Return the [x, y] coordinate for the center point of the cell that contains the specified text.  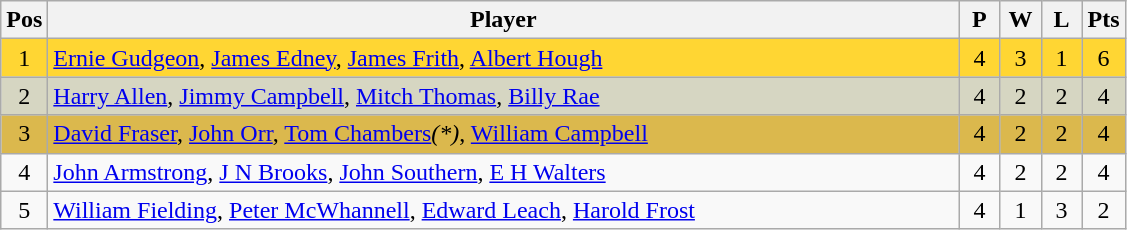
Player [504, 20]
5 [24, 210]
John Armstrong, J N Brooks, John Southern, E H Walters [504, 172]
P [980, 20]
Pos [24, 20]
W [1020, 20]
6 [1104, 58]
L [1062, 20]
Harry Allen, Jimmy Campbell, Mitch Thomas, Billy Rae [504, 96]
David Fraser, John Orr, Tom Chambers(*), William Campbell [504, 134]
William Fielding, Peter McWhannell, Edward Leach, Harold Frost [504, 210]
Ernie Gudgeon, James Edney, James Frith, Albert Hough [504, 58]
Pts [1104, 20]
